Find where the given text appears and provide that cell's center as (X, Y) coordinate. 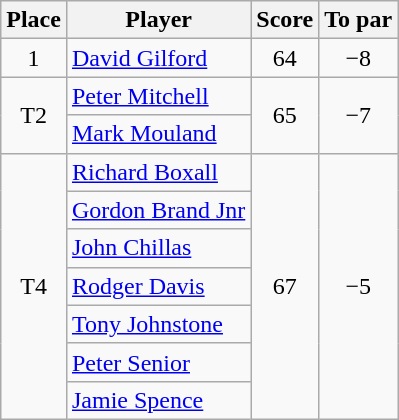
−5 (358, 286)
65 (285, 115)
T2 (34, 115)
−8 (358, 58)
Mark Mouland (158, 134)
Peter Mitchell (158, 96)
−7 (358, 115)
67 (285, 286)
Tony Johnstone (158, 324)
Peter Senior (158, 362)
John Chillas (158, 248)
Score (285, 20)
T4 (34, 286)
Gordon Brand Jnr (158, 210)
Richard Boxall (158, 172)
Place (34, 20)
1 (34, 58)
Jamie Spence (158, 400)
64 (285, 58)
David Gilford (158, 58)
Rodger Davis (158, 286)
To par (358, 20)
Player (158, 20)
